For the text-containing cell, return its midpoint in [X, Y] coordinate format. 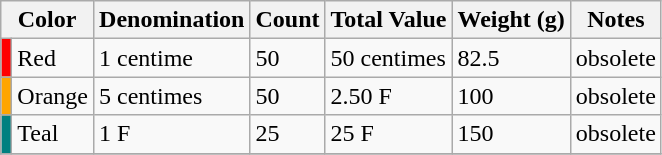
82.5 [511, 58]
100 [511, 96]
Count [288, 20]
25 [288, 134]
1 F [172, 134]
5 centimes [172, 96]
Red [53, 58]
25 F [388, 134]
Notes [616, 20]
2.50 F [388, 96]
Color [48, 20]
Orange [53, 96]
Weight (g) [511, 20]
50 centimes [388, 58]
150 [511, 134]
Total Value [388, 20]
1 centime [172, 58]
Teal [53, 134]
Denomination [172, 20]
